Pinpoint the cell where the given text exists, returning its [X, Y] midpoint coordinate. 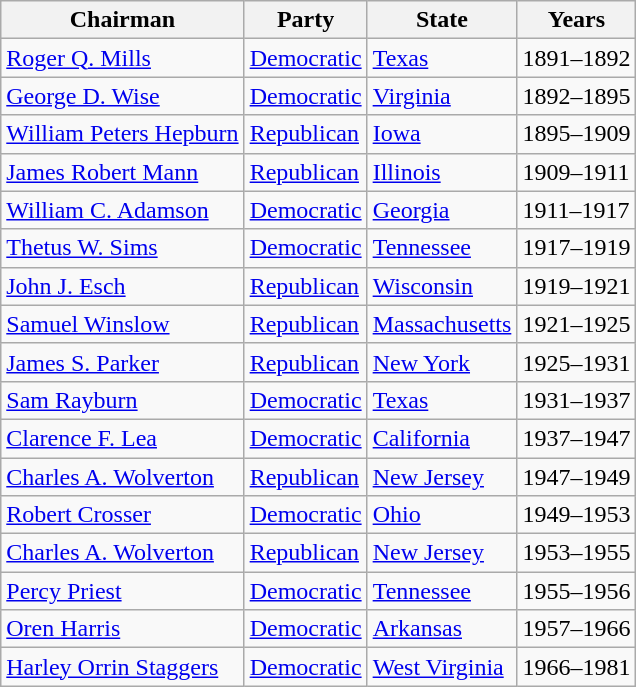
James S. Parker [122, 362]
Clarence F. Lea [122, 438]
Years [576, 20]
Percy Priest [122, 591]
Virginia [442, 96]
Ohio [442, 515]
Iowa [442, 134]
John J. Esch [122, 286]
Chairman [122, 20]
Wisconsin [442, 286]
1891–1892 [576, 58]
1937–1947 [576, 438]
Roger Q. Mills [122, 58]
Illinois [442, 172]
James Robert Mann [122, 172]
West Virginia [442, 667]
1892–1895 [576, 96]
1966–1981 [576, 667]
1895–1909 [576, 134]
George D. Wise [122, 96]
1911–1917 [576, 210]
California [442, 438]
William C. Adamson [122, 210]
1921–1925 [576, 324]
William Peters Hepburn [122, 134]
1931–1937 [576, 400]
Oren Harris [122, 629]
1949–1953 [576, 515]
1925–1931 [576, 362]
Arkansas [442, 629]
1909–1911 [576, 172]
1917–1919 [576, 248]
State [442, 20]
Georgia [442, 210]
1919–1921 [576, 286]
Sam Rayburn [122, 400]
Thetus W. Sims [122, 248]
1957–1966 [576, 629]
New York [442, 362]
Massachusetts [442, 324]
1955–1956 [576, 591]
1947–1949 [576, 477]
1953–1955 [576, 553]
Harley Orrin Staggers [122, 667]
Party [306, 20]
Samuel Winslow [122, 324]
Robert Crosser [122, 515]
